Output the [X, Y] coordinate of the center of the cell containing the given text.  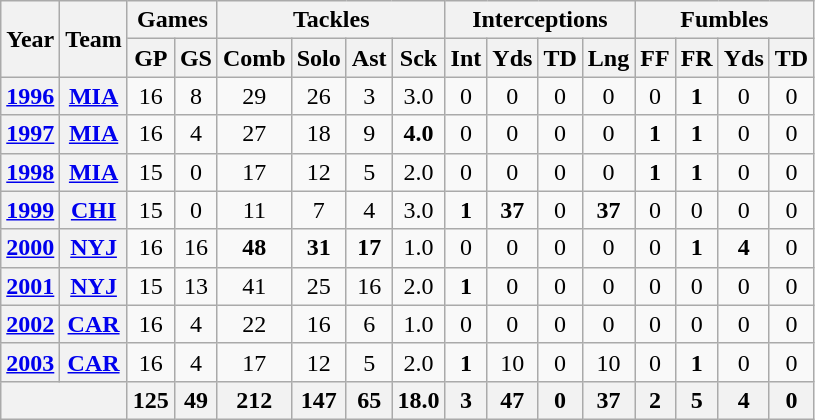
FF [655, 58]
18.0 [418, 400]
31 [318, 248]
1996 [30, 96]
Solo [318, 58]
8 [196, 96]
2 [655, 400]
4.0 [418, 134]
1997 [30, 134]
26 [318, 96]
11 [254, 210]
212 [254, 400]
27 [254, 134]
Lng [608, 58]
Team [94, 39]
2003 [30, 362]
22 [254, 324]
18 [318, 134]
Int [466, 58]
9 [369, 134]
147 [318, 400]
Tackles [331, 20]
Fumbles [724, 20]
48 [254, 248]
GS [196, 58]
Year [30, 39]
1999 [30, 210]
29 [254, 96]
Comb [254, 58]
2002 [30, 324]
7 [318, 210]
49 [196, 400]
Games [172, 20]
13 [196, 286]
6 [369, 324]
2001 [30, 286]
1998 [30, 172]
25 [318, 286]
FR [696, 58]
GP [150, 58]
41 [254, 286]
2000 [30, 248]
47 [512, 400]
Sck [418, 58]
65 [369, 400]
Interceptions [540, 20]
Ast [369, 58]
125 [150, 400]
CHI [94, 210]
